Return the (X, Y) coordinate for the center point of the cell that contains the specified text.  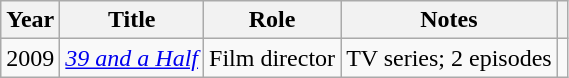
2009 (30, 58)
Year (30, 20)
TV series; 2 episodes (450, 58)
Title (132, 20)
39 and a Half (132, 58)
Role (272, 20)
Notes (450, 20)
Film director (272, 58)
